From the cell containing the given text, extract its center point as (X, Y) coordinate. 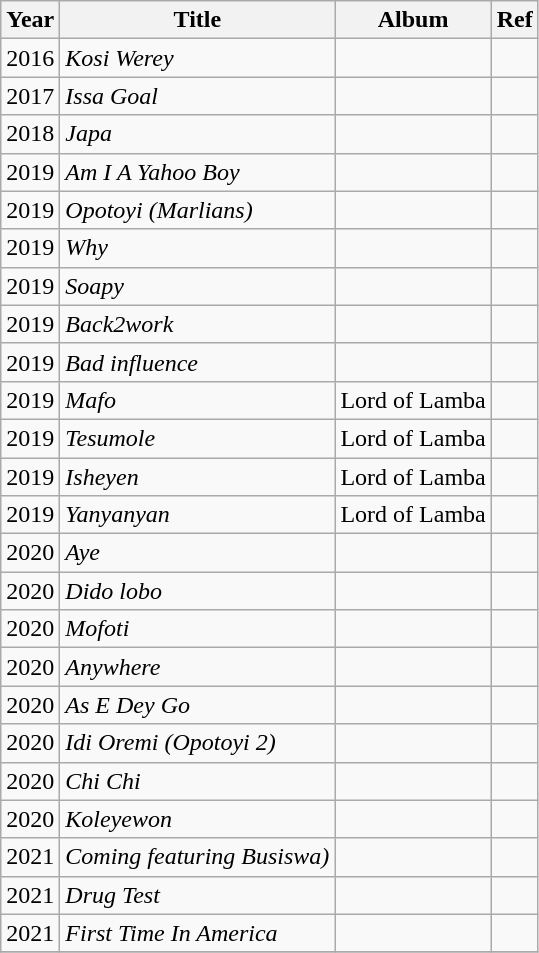
2018 (30, 134)
Aye (198, 553)
2016 (30, 58)
Mofoti (198, 629)
Ref (514, 20)
Koleyewon (198, 819)
Kosi Werey (198, 58)
Dido lobo (198, 591)
Back2work (198, 324)
Mafo (198, 400)
Anywhere (198, 667)
Album (413, 20)
Japa (198, 134)
As E Dey Go (198, 705)
Coming featuring Busiswa) (198, 857)
Yanyanyan (198, 515)
First Time In America (198, 933)
Title (198, 20)
Drug Test (198, 895)
Issa Goal (198, 96)
Opotoyi (Marlians) (198, 210)
Year (30, 20)
Why (198, 248)
Isheyen (198, 477)
Tesumole (198, 438)
Am I A Yahoo Boy (198, 172)
Soapy (198, 286)
Bad influence (198, 362)
2017 (30, 96)
Chi Chi (198, 781)
Idi Oremi (Opotoyi 2) (198, 743)
